Capture the cell that displays the provided text and extract its (x, y) central coordinate. 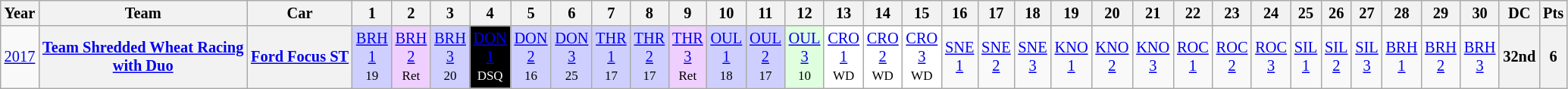
SIL1 (1306, 57)
14 (883, 13)
32nd (1519, 57)
15 (922, 13)
DON1DSQ (490, 57)
KNO1 (1072, 57)
20 (1112, 13)
SNE2 (996, 57)
8 (649, 13)
19 (1072, 13)
ROC2 (1232, 57)
THR217 (649, 57)
22 (1193, 13)
DON216 (531, 57)
KNO2 (1112, 57)
25 (1306, 13)
SIL3 (1366, 57)
CRO1WD (843, 57)
2 (412, 13)
30 (1480, 13)
9 (687, 13)
BRH1 (1402, 57)
OUL310 (805, 57)
ROC3 (1271, 57)
KNO3 (1153, 57)
BRH2 (1441, 57)
Ford Focus ST (300, 57)
SNE1 (959, 57)
27 (1366, 13)
OUL118 (727, 57)
16 (959, 13)
BRH2Ret (412, 57)
DC (1519, 13)
7 (611, 13)
Car (300, 13)
BRH320 (450, 57)
26 (1336, 13)
SNE3 (1032, 57)
18 (1032, 13)
12 (805, 13)
THR117 (611, 57)
CRO2WD (883, 57)
28 (1402, 13)
29 (1441, 13)
SIL2 (1336, 57)
24 (1271, 13)
Pts (1554, 13)
THR3Ret (687, 57)
DON325 (571, 57)
10 (727, 13)
Year (20, 13)
ROC1 (1193, 57)
Team (142, 13)
5 (531, 13)
1 (372, 13)
3 (450, 13)
BRH119 (372, 57)
Team Shredded Wheat Racingwith Duo (142, 57)
4 (490, 13)
OUL217 (765, 57)
17 (996, 13)
2017 (20, 57)
CRO3WD (922, 57)
21 (1153, 13)
11 (765, 13)
BRH3 (1480, 57)
23 (1232, 13)
13 (843, 13)
